Return (X, Y) of the center of cell containing provided text 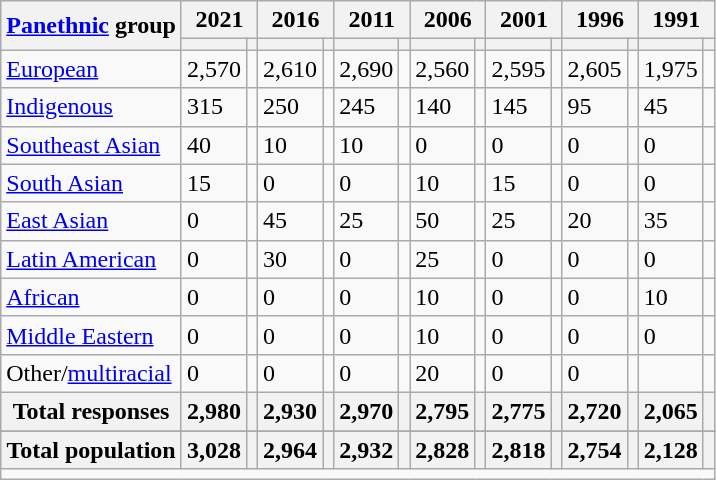
Latin American (92, 259)
245 (366, 107)
2,605 (594, 69)
315 (214, 107)
2006 (448, 20)
Indigenous (92, 107)
2,570 (214, 69)
Panethnic group (92, 26)
2,818 (518, 449)
2,690 (366, 69)
250 (290, 107)
50 (442, 221)
2,595 (518, 69)
2,795 (442, 411)
2,828 (442, 449)
East Asian (92, 221)
European (92, 69)
2,610 (290, 69)
3,028 (214, 449)
35 (670, 221)
2,128 (670, 449)
Total population (92, 449)
95 (594, 107)
2,754 (594, 449)
2,720 (594, 411)
Southeast Asian (92, 145)
30 (290, 259)
South Asian (92, 183)
2,065 (670, 411)
African (92, 297)
Total responses (92, 411)
2,775 (518, 411)
2001 (524, 20)
Middle Eastern (92, 335)
1996 (600, 20)
2,930 (290, 411)
2,964 (290, 449)
2021 (219, 20)
140 (442, 107)
40 (214, 145)
2011 (372, 20)
2,980 (214, 411)
1,975 (670, 69)
2,932 (366, 449)
145 (518, 107)
2016 (296, 20)
2,560 (442, 69)
1991 (676, 20)
2,970 (366, 411)
Other/multiracial (92, 373)
